Return (x, y) of the center of cell containing provided text 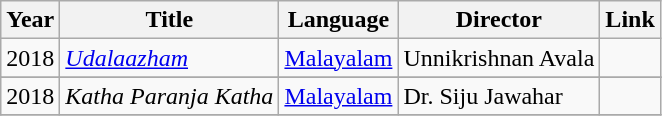
Dr. Siju Jawahar (499, 96)
Director (499, 20)
Language (338, 20)
Title (170, 20)
Unnikrishnan Avala (499, 58)
Katha Paranja Katha (170, 96)
Year (30, 20)
Link (630, 20)
Udalaazham (170, 58)
